Return [x, y] of the center of cell containing provided text 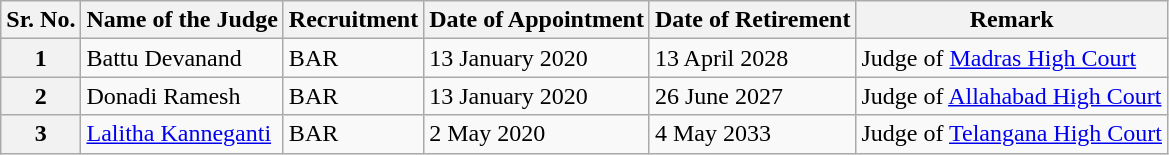
Date of Retirement [752, 20]
Date of Appointment [537, 20]
3 [41, 134]
Judge of Madras High Court [1012, 58]
4 May 2033 [752, 134]
Name of the Judge [182, 20]
Sr. No. [41, 20]
2 [41, 96]
Remark [1012, 20]
26 June 2027 [752, 96]
2 May 2020 [537, 134]
Recruitment [353, 20]
13 April 2028 [752, 58]
Judge of Allahabad High Court [1012, 96]
Lalitha Kanneganti [182, 134]
Donadi Ramesh [182, 96]
Judge of Telangana High Court [1012, 134]
1 [41, 58]
Battu Devanand [182, 58]
